From the cell containing the given text, extract its center point as [x, y] coordinate. 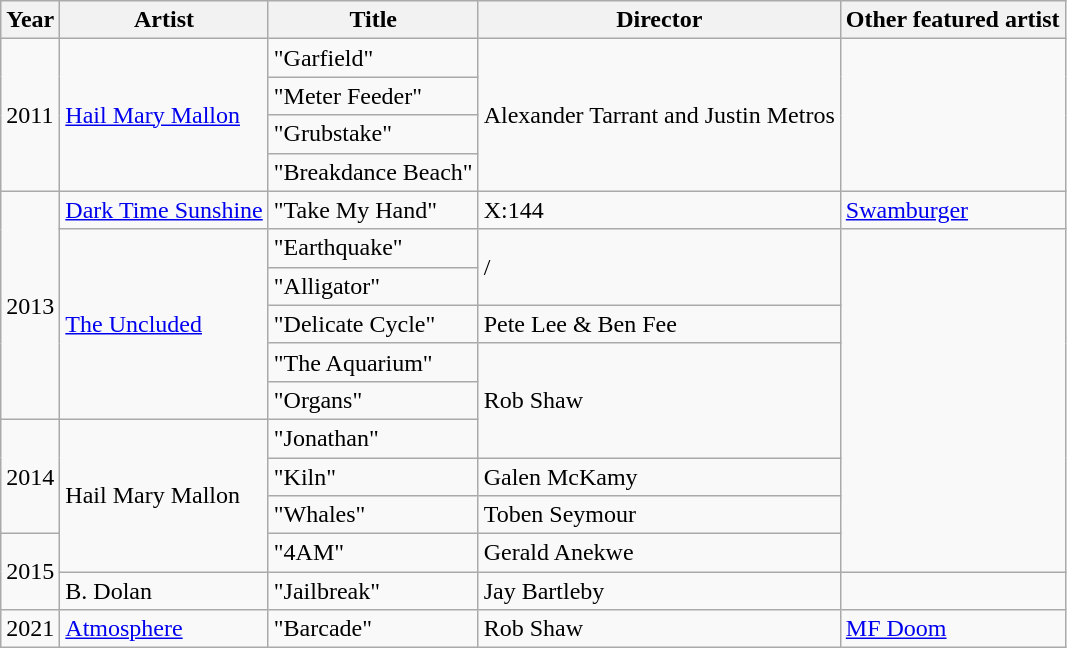
Alexander Tarrant and Justin Metros [659, 115]
2021 [30, 629]
MF Doom [952, 629]
2013 [30, 305]
"The Aquarium" [373, 362]
"Take My Hand" [373, 210]
"Delicate Cycle" [373, 324]
Dark Time Sunshine [164, 210]
Pete Lee & Ben Fee [659, 324]
"Jonathan" [373, 438]
"Kiln" [373, 477]
"Grubstake" [373, 134]
"Whales" [373, 515]
Swamburger [952, 210]
Title [373, 20]
"Earthquake" [373, 248]
X:144 [659, 210]
"Alligator" [373, 286]
Director [659, 20]
The Uncluded [164, 324]
Atmosphere [164, 629]
Gerald Anekwe [659, 553]
"Barcade" [373, 629]
"4AM" [373, 553]
2015 [30, 572]
"Garfield" [373, 58]
"Breakdance Beach" [373, 172]
Artist [164, 20]
Toben Seymour [659, 515]
Year [30, 20]
"Jailbreak" [373, 591]
Other featured artist [952, 20]
Jay Bartleby [659, 591]
2011 [30, 115]
2014 [30, 476]
Galen McKamy [659, 477]
"Organs" [373, 400]
B. Dolan [164, 591]
/ [659, 267]
"Meter Feeder" [373, 96]
